Scan for the cell matching the given text and deliver its [X, Y] coordinate at center. 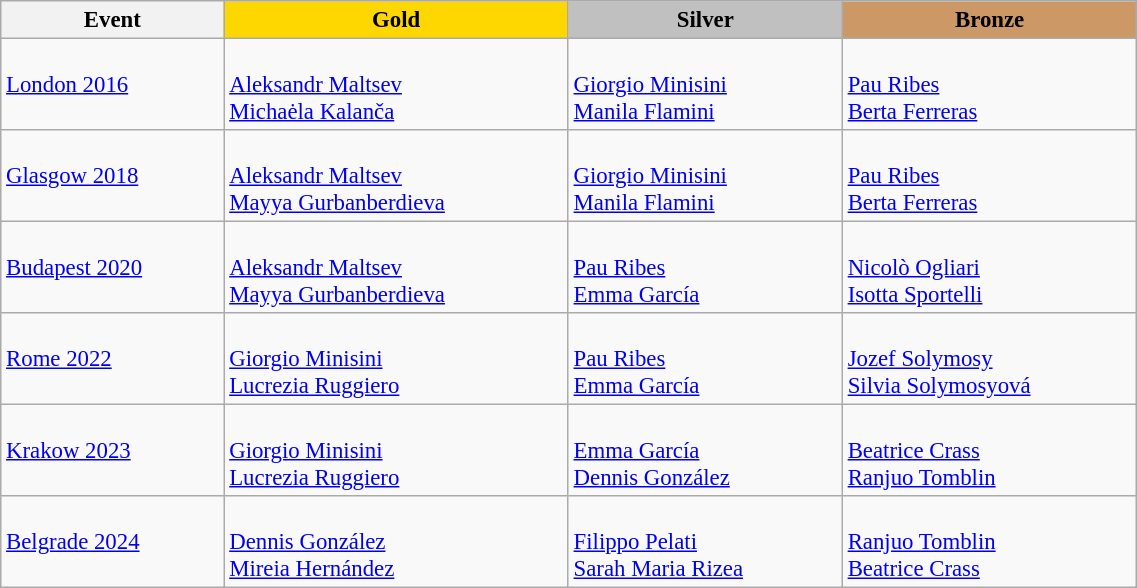
Belgrade 2024 [112, 542]
Aleksandr Maltsev Michaėla Kalanča [396, 85]
Jozef Solymosy Silvia Solymosyová [989, 359]
Nicolò Ogliari Isotta Sportelli [989, 268]
Event [112, 20]
Krakow 2023 [112, 451]
Filippo Pelati Sarah Maria Rizea [705, 542]
London 2016 [112, 85]
Giorgio MinisiniLucrezia Ruggiero [396, 451]
Budapest 2020 [112, 268]
Bronze [989, 20]
Giorgio Minisini Lucrezia Ruggiero [396, 359]
Silver [705, 20]
Dennis González Mireia Hernández [396, 542]
Emma GarcíaDennis González [705, 451]
Ranjuo Tomblin Beatrice Crass [989, 542]
Gold [396, 20]
Rome 2022 [112, 359]
Glasgow 2018 [112, 176]
Beatrice CrassRanjuo Tomblin [989, 451]
